Capture the cell that displays the provided text and extract its [x, y] central coordinate. 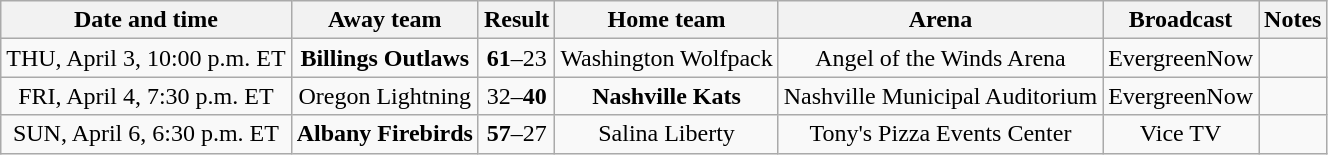
32–40 [516, 96]
Oregon Lightning [384, 96]
Albany Firebirds [384, 134]
Angel of the Winds Arena [940, 58]
Arena [940, 20]
Salina Liberty [666, 134]
Vice TV [1181, 134]
Home team [666, 20]
61–23 [516, 58]
FRI, April 4, 7:30 p.m. ET [146, 96]
Notes [1293, 20]
Date and time [146, 20]
THU, April 3, 10:00 p.m. ET [146, 58]
Tony's Pizza Events Center [940, 134]
SUN, April 6, 6:30 p.m. ET [146, 134]
Nashville Kats [666, 96]
Away team [384, 20]
Result [516, 20]
Washington Wolfpack [666, 58]
Broadcast [1181, 20]
Billings Outlaws [384, 58]
Nashville Municipal Auditorium [940, 96]
57–27 [516, 134]
